Extract the [x, y] coordinate from the center of the cell holding the provided text.  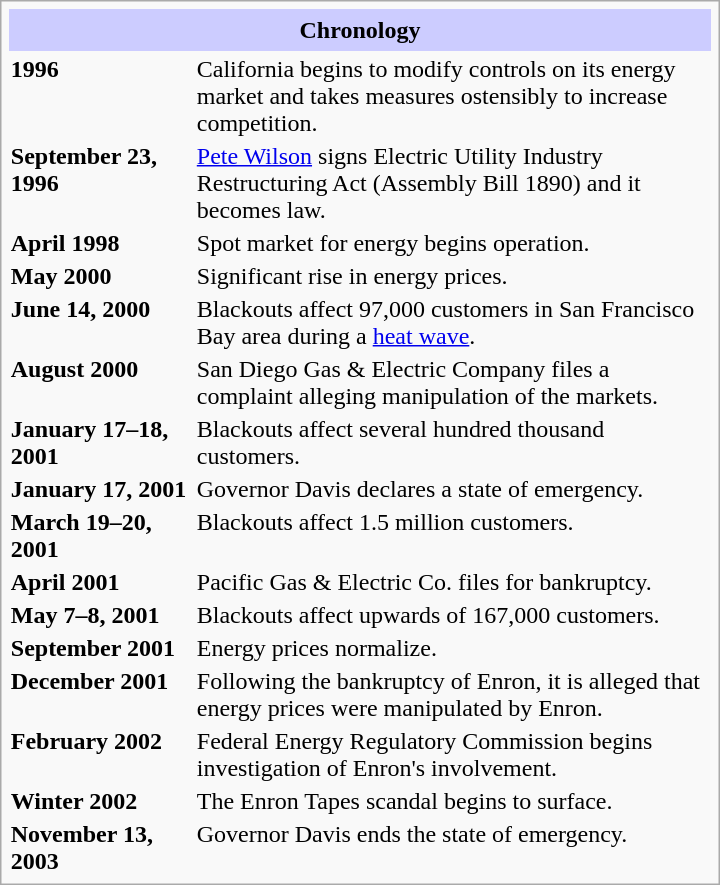
September 2001 [100, 648]
San Diego Gas & Electric Company files a complaint alleging manipulation of the markets. [452, 382]
June 14, 2000 [100, 322]
September 23, 1996 [100, 183]
Winter 2002 [100, 801]
Blackouts affect several hundred thousand customers. [452, 442]
Governor Davis declares a state of emergency. [452, 489]
Following the bankruptcy of Enron, it is alleged that energy prices were manipulated by Enron. [452, 694]
May 2000 [100, 276]
Spot market for energy begins operation. [452, 243]
Blackouts affect 1.5 million customers. [452, 536]
December 2001 [100, 694]
California begins to modify controls on its energy market and takes measures ostensibly to increase competition. [452, 96]
April 2001 [100, 582]
January 17, 2001 [100, 489]
Chronology [360, 30]
1996 [100, 96]
April 1998 [100, 243]
Blackouts affect 97,000 customers in San Francisco Bay area during a heat wave. [452, 322]
Energy prices normalize. [452, 648]
November 13, 2003 [100, 848]
August 2000 [100, 382]
March 19–20, 2001 [100, 536]
Governor Davis ends the state of emergency. [452, 848]
Significant rise in energy prices. [452, 276]
January 17–18, 2001 [100, 442]
Federal Energy Regulatory Commission begins investigation of Enron's involvement. [452, 754]
Blackouts affect upwards of 167,000 customers. [452, 615]
The Enron Tapes scandal begins to surface. [452, 801]
Pete Wilson signs Electric Utility Industry Restructuring Act (Assembly Bill 1890) and it becomes law. [452, 183]
February 2002 [100, 754]
Pacific Gas & Electric Co. files for bankruptcy. [452, 582]
May 7–8, 2001 [100, 615]
